From the cell containing the given text, extract its center point as (X, Y) coordinate. 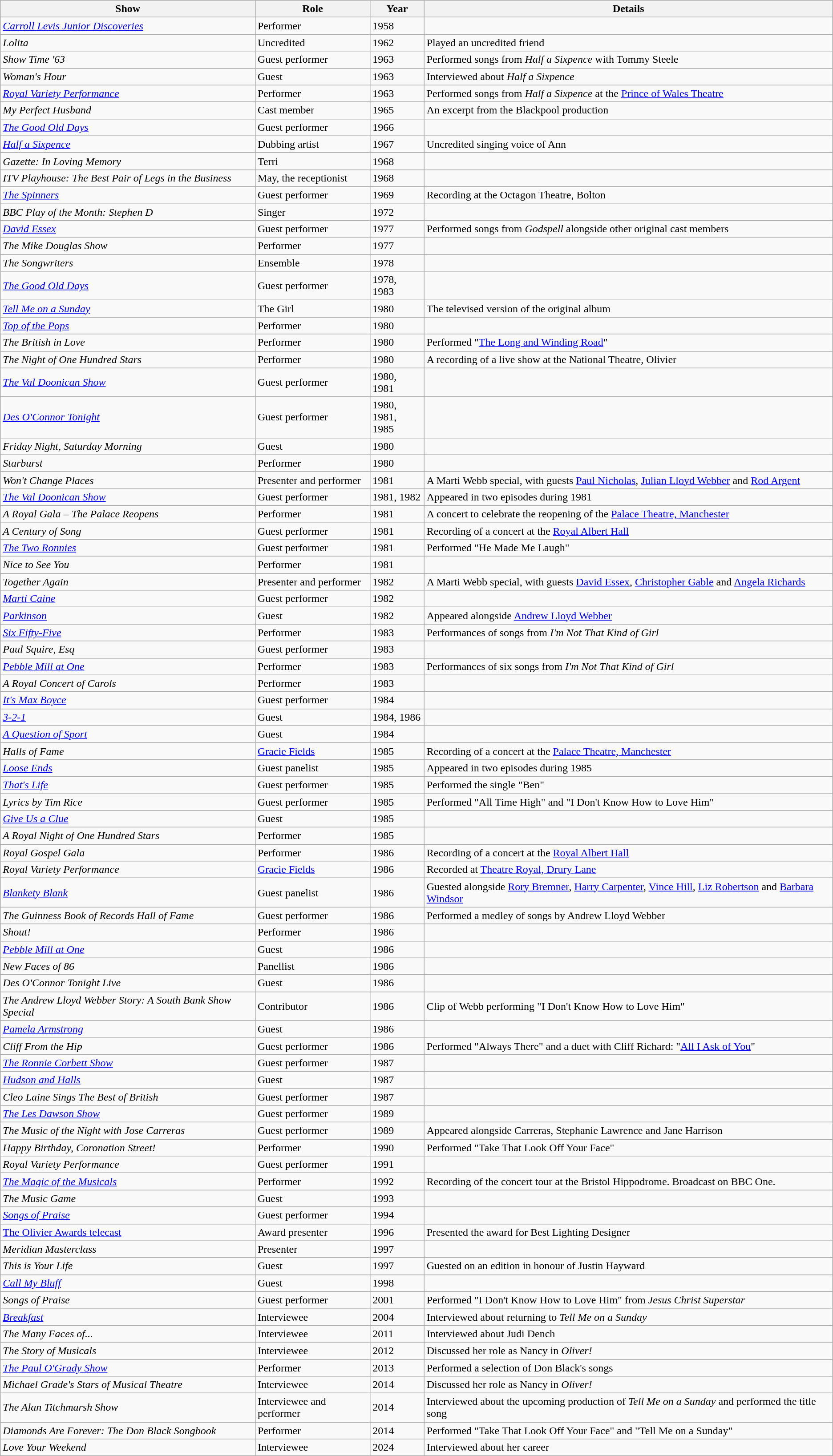
A Royal Night of One Hundred Stars (128, 836)
Presented the award for Best Lighting Designer (628, 1232)
Parkinson (128, 616)
Marti Caine (128, 599)
1962 (397, 43)
The Mike Douglas Show (128, 246)
Performed "All Time High" and "I Don't Know How to Love Him" (628, 802)
Des O'Connor Tonight Live (128, 983)
Interviewee and performer (312, 1408)
The Music Game (128, 1198)
2001 (397, 1300)
Interviewed about Half a Sixpence (628, 77)
1966 (397, 127)
Ensemble (312, 263)
Panellist (312, 966)
Clip of Webb performing "I Don't Know How to Love Him" (628, 1006)
The televised version of the original album (628, 309)
1980,1981 (397, 383)
Half a Sixpence (128, 144)
Performed songs from Half a Sixpence at the Prince of Wales Theatre (628, 93)
Lolita (128, 43)
Performed "Always There" and a duet with Cliff Richard: "All I Ask of You" (628, 1046)
Terri (312, 161)
Shout! (128, 932)
Gazette: In Loving Memory (128, 161)
My Perfect Husband (128, 110)
1978,1983 (397, 286)
The Songwriters (128, 263)
Performed songs from Half a Sixpence with Tommy Steele (628, 60)
Together Again (128, 582)
1958 (397, 26)
Show Time '63 (128, 60)
David Essex (128, 229)
A Question of Sport (128, 734)
1967 (397, 144)
Performed songs from Godspell alongside other original cast members (628, 229)
Details (628, 9)
Six Fifty-Five (128, 633)
2011 (397, 1334)
Tell Me on a Sunday (128, 309)
Interviewed about Judi Dench (628, 1334)
Loose Ends (128, 768)
Recording of the concert tour at the Bristol Hippodrome. Broadcast on BBC One. (628, 1182)
Halls of Fame (128, 751)
1965 (397, 110)
Starburst (128, 463)
The Andrew Lloyd Webber Story: A South Bank Show Special (128, 1006)
The Guinness Book of Records Hall of Fame (128, 916)
May, the receptionist (312, 178)
Diamonds Are Forever: The Don Black Songbook (128, 1431)
Love Your Weekend (128, 1448)
3-2-1 (128, 717)
1981, 1982 (397, 497)
The Girl (312, 309)
Call My Bluff (128, 1283)
Performed a medley of songs by Andrew Lloyd Webber (628, 916)
Recording at the Octagon Theatre, Bolton (628, 195)
Appeared in two episodes during 1981 (628, 497)
That's Life (128, 785)
Guested alongside Rory Bremner, Harry Carpenter, Vince Hill, Liz Robertson and Barbara Windsor (628, 892)
The British in Love (128, 343)
Played an uncredited friend (628, 43)
Role (312, 9)
Interviewed about her career (628, 1448)
Meridian Masterclass (128, 1249)
A Royal Gala – The Palace Reopens (128, 514)
2024 (397, 1448)
Performed "I Don't Know How to Love Him" from Jesus Christ Superstar (628, 1300)
Blankety Blank (128, 892)
Cast member (312, 110)
1996 (397, 1232)
Top of the Pops (128, 326)
A concert to celebrate the reopening of the Palace Theatre, Manchester (628, 514)
Performed "Take That Look Off Your Face" (628, 1148)
1969 (397, 195)
The Story of Musicals (128, 1351)
A recording of a live show at the National Theatre, Olivier (628, 359)
Uncredited (312, 43)
The Olivier Awards telecast (128, 1232)
Uncredited singing voice of Ann (628, 144)
Happy Birthday, Coronation Street! (128, 1148)
Paul Squire, Esq (128, 649)
The Magic of the Musicals (128, 1182)
The Ronnie Corbett Show (128, 1063)
1998 (397, 1283)
Presenter (312, 1249)
A Royal Concert of Carols (128, 683)
The Many Faces of... (128, 1334)
Carroll Levis Junior Discoveries (128, 26)
Dubbing artist (312, 144)
Contributor (312, 1006)
Won't Change Places (128, 480)
Recording of a concert at the Palace Theatre, Manchester (628, 751)
1992 (397, 1182)
Appeared alongside Andrew Lloyd Webber (628, 616)
Appeared in two episodes during 1985 (628, 768)
The Paul O'Grady Show (128, 1368)
Performances of six songs from I'm Not That Kind of Girl (628, 666)
A Marti Webb special, with guests Paul Nicholas, Julian Lloyd Webber and Rod Argent (628, 480)
Hudson and Halls (128, 1080)
Year (397, 9)
BBC Play of the Month: Stephen D (128, 212)
Performed "He Made Me Laugh" (628, 548)
Performed "Take That Look Off Your Face" and "Tell Me on a Sunday" (628, 1431)
Appeared alongside Carreras, Stephanie Lawrence and Jane Harrison (628, 1131)
1980, 1981,1985 (397, 417)
The Alan Titchmarsh Show (128, 1408)
The Les Dawson Show (128, 1114)
Woman's Hour (128, 77)
A Marti Webb special, with guests David Essex, Christopher Gable and Angela Richards (628, 582)
Performed the single "Ben" (628, 785)
The Music of the Night with Jose Carreras (128, 1131)
Award presenter (312, 1232)
Performed a selection of Don Black's songs (628, 1368)
An excerpt from the Blackpool production (628, 110)
ITV Playhouse: The Best Pair of Legs in the Business (128, 178)
Breakfast (128, 1317)
Performed "The Long and Winding Road" (628, 343)
2012 (397, 1351)
Michael Grade's Stars of Musical Theatre (128, 1385)
1984, 1986 (397, 717)
1993 (397, 1198)
Recorded at Theatre Royal, Drury Lane (628, 870)
Give Us a Clue (128, 819)
Guested on an edition in honour of Justin Hayward (628, 1266)
Royal Gospel Gala (128, 853)
Singer (312, 212)
Lyrics by Tim Rice (128, 802)
1990 (397, 1148)
Friday Night, Saturday Morning (128, 446)
Interviewed about the upcoming production of Tell Me on a Sunday and performed the title song (628, 1408)
1978 (397, 263)
This is Your Life (128, 1266)
Performances of songs from I'm Not That Kind of Girl (628, 633)
1994 (397, 1215)
The Night of One Hundred Stars (128, 359)
2013 (397, 1368)
The Two Ronnies (128, 548)
Cleo Laine Sings The Best of British (128, 1097)
The Spinners (128, 195)
It's Max Boyce (128, 700)
A Century of Song (128, 531)
1991 (397, 1165)
2004 (397, 1317)
New Faces of 86 (128, 966)
Cliff From the Hip (128, 1046)
1972 (397, 212)
Nice to See You (128, 565)
Show (128, 9)
Pamela Armstrong (128, 1029)
Des O'Connor Tonight (128, 417)
Interviewed about returning to Tell Me on a Sunday (628, 1317)
